Pinpoint the cell where the given text exists, returning its (x, y) midpoint coordinate. 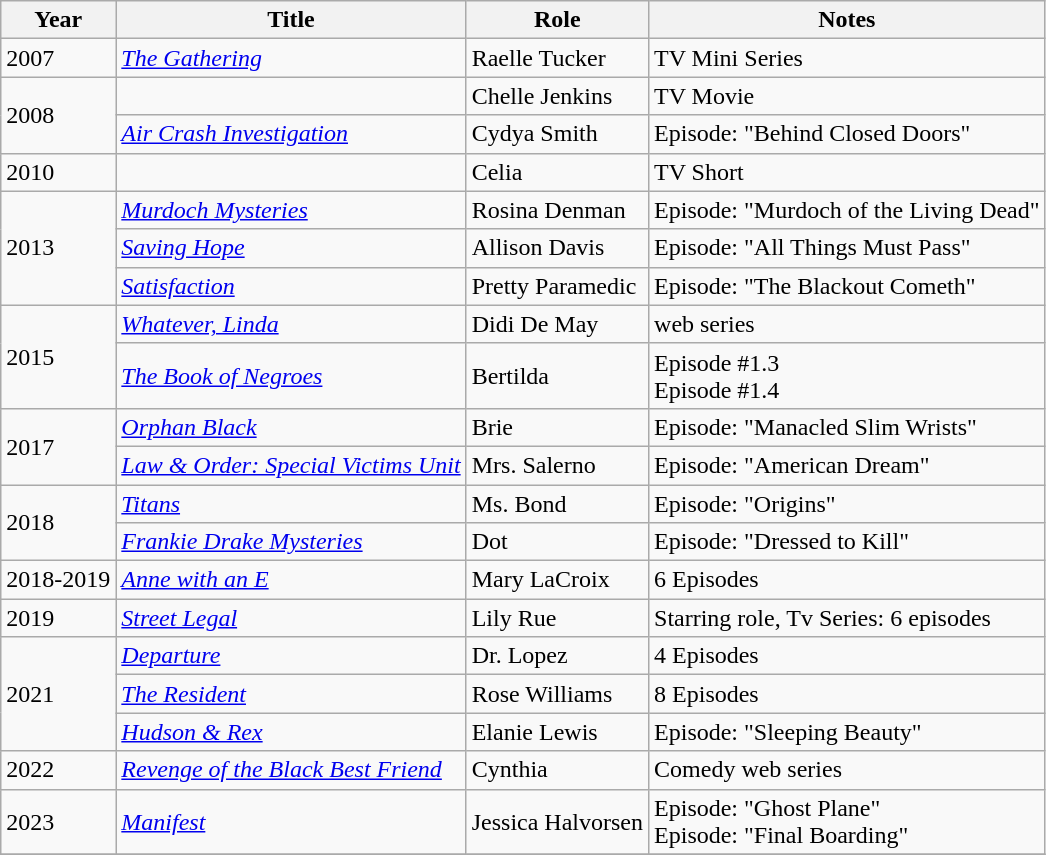
2017 (58, 446)
Allison Davis (557, 248)
Ms. Bond (557, 503)
Title (291, 20)
Brie (557, 427)
2007 (58, 58)
Revenge of the Black Best Friend (291, 770)
Comedy web series (848, 770)
2010 (58, 172)
Chelle Jenkins (557, 96)
Departure (291, 656)
2015 (58, 356)
Episode: "Ghost Plane"Episode: "Final Boarding" (848, 822)
2019 (58, 618)
Anne with an E (291, 580)
Rosina Denman (557, 210)
2018-2019 (58, 580)
Episode: "Origins" (848, 503)
Cydya Smith (557, 134)
Elanie Lewis (557, 732)
TV Movie (848, 96)
Episode: "Manacled Slim Wrists" (848, 427)
6 Episodes (848, 580)
Didi De May (557, 324)
Episode: "All Things Must Pass" (848, 248)
Satisfaction (291, 286)
8 Episodes (848, 694)
2013 (58, 248)
Hudson & Rex (291, 732)
2023 (58, 822)
The Resident (291, 694)
The Gathering (291, 58)
2008 (58, 115)
Saving Hope (291, 248)
Law & Order: Special Victims Unit (291, 465)
2021 (58, 694)
Episode #1.3Episode #1.4 (848, 376)
The Book of Negroes (291, 376)
Episode: "Sleeping Beauty" (848, 732)
Year (58, 20)
2018 (58, 522)
Titans (291, 503)
Mrs. Salerno (557, 465)
Rose Williams (557, 694)
TV Mini Series (848, 58)
Pretty Paramedic (557, 286)
Episode: "The Blackout Cometh" (848, 286)
Lily Rue (557, 618)
Cynthia (557, 770)
Manifest (291, 822)
Celia (557, 172)
Street Legal (291, 618)
Murdoch Mysteries (291, 210)
Episode: "American Dream" (848, 465)
Dr. Lopez (557, 656)
Whatever, Linda (291, 324)
Episode: "Dressed to Kill" (848, 542)
Episode: "Murdoch of the Living Dead" (848, 210)
Orphan Black (291, 427)
Mary LaCroix (557, 580)
Notes (848, 20)
Air Crash Investigation (291, 134)
4 Episodes (848, 656)
Frankie Drake Mysteries (291, 542)
Episode: "Behind Closed Doors" (848, 134)
Raelle Tucker (557, 58)
Role (557, 20)
TV Short (848, 172)
Starring role, Tv Series: 6 episodes (848, 618)
Jessica Halvorsen (557, 822)
Bertilda (557, 376)
Dot (557, 542)
web series (848, 324)
2022 (58, 770)
